Capture the cell that displays the provided text and extract its (X, Y) central coordinate. 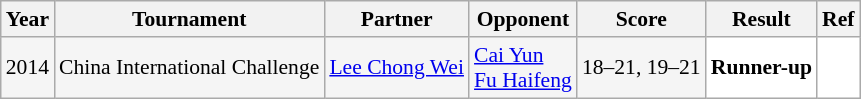
Ref (838, 19)
Runner-up (762, 68)
2014 (28, 68)
Cai Yun Fu Haifeng (523, 68)
Lee Chong Wei (396, 68)
China International Challenge (189, 68)
Year (28, 19)
Result (762, 19)
Score (642, 19)
Tournament (189, 19)
Opponent (523, 19)
18–21, 19–21 (642, 68)
Partner (396, 19)
